Determine the [X, Y] coordinate at the center of the cell enclosing the given text.  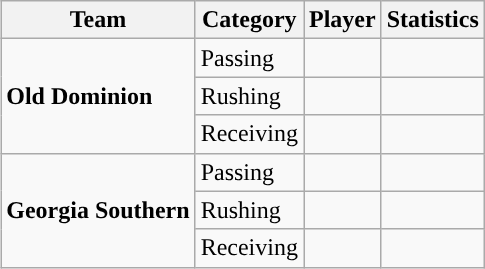
Statistics [432, 20]
Category [249, 20]
Player [343, 20]
Georgia Southern [98, 210]
Old Dominion [98, 96]
Team [98, 20]
